Capture the cell that displays the provided text and extract its (X, Y) central coordinate. 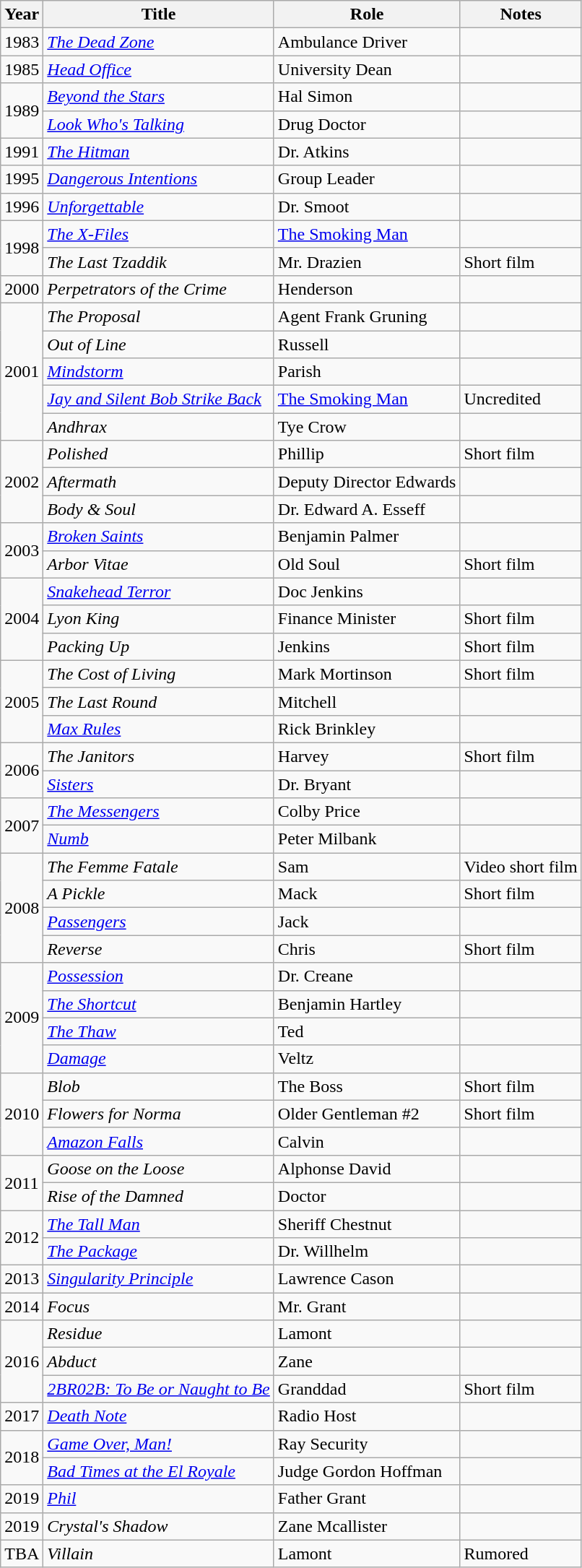
2005 (22, 701)
The Cost of Living (159, 674)
Parish (367, 372)
Granddad (367, 1389)
Snakehead Terror (159, 592)
Dr. Edward A. Esseff (367, 509)
Perpetrators of the Crime (159, 289)
University Dean (367, 69)
Death Note (159, 1416)
Sheriff Chestnut (367, 1224)
Finance Minister (367, 619)
Sisters (159, 784)
The Boss (367, 1086)
The Last Round (159, 701)
Rumored (521, 1554)
Unforgettable (159, 207)
Hal Simon (367, 97)
Mindstorm (159, 372)
1996 (22, 207)
Jenkins (367, 646)
Year (22, 14)
The Hitman (159, 152)
Lyon King (159, 619)
1985 (22, 69)
Abduct (159, 1361)
TBA (22, 1554)
2007 (22, 826)
Russell (367, 345)
Blob (159, 1086)
Colby Price (367, 812)
Zane (367, 1361)
Old Soul (367, 564)
Mark Mortinson (367, 674)
A Pickle (159, 894)
Mitchell (367, 701)
Dangerous Intentions (159, 179)
1989 (22, 111)
Father Grant (367, 1499)
Ray Security (367, 1444)
Rise of the Damned (159, 1196)
Villain (159, 1554)
Passengers (159, 922)
The Dead Zone (159, 42)
Damage (159, 1059)
Group Leader (367, 179)
Aftermath (159, 482)
2006 (22, 770)
2016 (22, 1361)
2014 (22, 1307)
The Proposal (159, 316)
2013 (22, 1279)
The Last Tzaddik (159, 261)
Flowers for Norma (159, 1114)
2BR02B: To Be or Naught to Be (159, 1389)
Arbor Vitae (159, 564)
The Package (159, 1252)
1998 (22, 248)
Role (367, 14)
1995 (22, 179)
2002 (22, 482)
Goose on the Loose (159, 1169)
Mr. Drazien (367, 261)
Singularity Principle (159, 1279)
Amazon Falls (159, 1141)
2011 (22, 1182)
Henderson (367, 289)
1991 (22, 152)
Benjamin Palmer (367, 537)
Beyond the Stars (159, 97)
2009 (22, 1018)
Title (159, 14)
The Messengers (159, 812)
Radio Host (367, 1416)
Max Rules (159, 729)
Ted (367, 1031)
Dr. Willhelm (367, 1252)
Sam (367, 867)
Reverse (159, 949)
Veltz (367, 1059)
2017 (22, 1416)
Head Office (159, 69)
2003 (22, 550)
Dr. Creane (367, 976)
The Janitors (159, 756)
Benjamin Hartley (367, 1004)
Tye Crow (367, 427)
Zane Mcallister (367, 1526)
The Femme Fatale (159, 867)
Out of Line (159, 345)
2018 (22, 1457)
The Tall Man (159, 1224)
The X-Files (159, 234)
Deputy Director Edwards (367, 482)
Broken Saints (159, 537)
2008 (22, 908)
Bad Times at the El Royale (159, 1471)
Jack (367, 922)
Dr. Smoot (367, 207)
Doctor (367, 1196)
Chris (367, 949)
Possession (159, 976)
Judge Gordon Hoffman (367, 1471)
Harvey (367, 756)
Numb (159, 839)
Peter Milbank (367, 839)
Crystal's Shadow (159, 1526)
Calvin (367, 1141)
Older Gentleman #2 (367, 1114)
Drug Doctor (367, 124)
Lawrence Cason (367, 1279)
Phil (159, 1499)
Residue (159, 1334)
Phillip (367, 454)
Agent Frank Gruning (367, 316)
Rick Brinkley (367, 729)
The Shortcut (159, 1004)
Look Who's Talking (159, 124)
2001 (22, 371)
Dr. Bryant (367, 784)
2010 (22, 1114)
Ambulance Driver (367, 42)
2004 (22, 619)
2012 (22, 1238)
Video short film (521, 867)
1983 (22, 42)
Andhrax (159, 427)
Game Over, Man! (159, 1444)
Mack (367, 894)
Polished (159, 454)
Notes (521, 14)
Mr. Grant (367, 1307)
Doc Jenkins (367, 592)
Uncredited (521, 399)
Dr. Atkins (367, 152)
Packing Up (159, 646)
2000 (22, 289)
Focus (159, 1307)
Body & Soul (159, 509)
Jay and Silent Bob Strike Back (159, 399)
The Thaw (159, 1031)
Alphonse David (367, 1169)
